Find where the given text appears and provide that cell's center as (X, Y) coordinate. 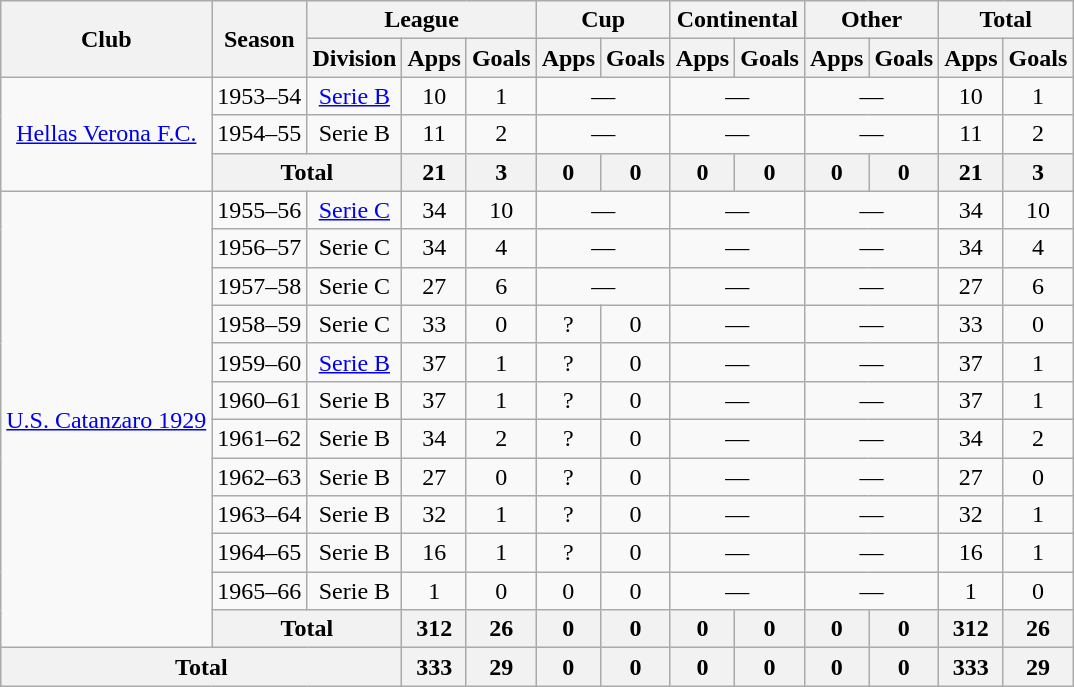
1953–54 (260, 96)
Continental (737, 20)
Other (871, 20)
1956–57 (260, 248)
Division (354, 58)
Cup (603, 20)
1958–59 (260, 324)
1964–65 (260, 553)
1965–66 (260, 591)
Hellas Verona F.C. (106, 134)
1962–63 (260, 477)
1961–62 (260, 438)
League (422, 20)
Club (106, 39)
U.S. Catanzaro 1929 (106, 420)
1957–58 (260, 286)
1955–56 (260, 210)
1963–64 (260, 515)
1954–55 (260, 134)
1959–60 (260, 362)
1960–61 (260, 400)
Season (260, 39)
